From the cell containing the given text, extract its center point as (x, y) coordinate. 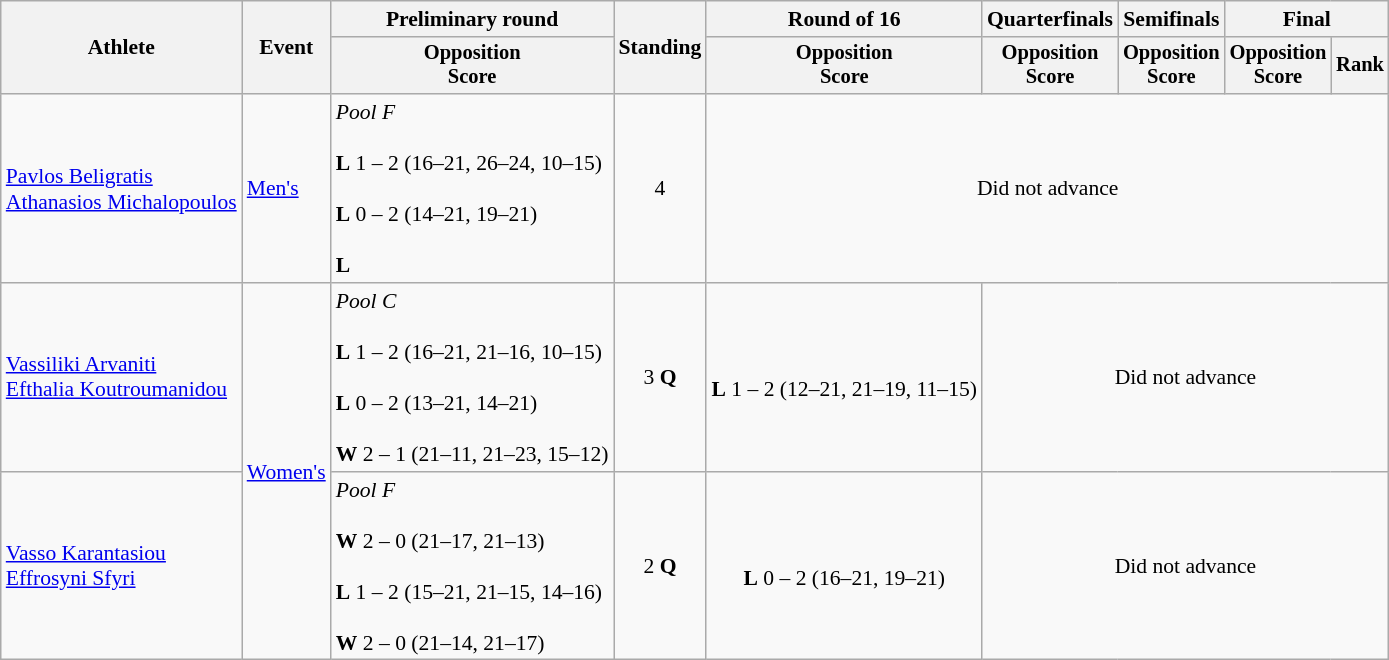
Women's (286, 472)
Vassiliki ArvanitiEfthalia Koutroumanidou (122, 378)
Athlete (122, 48)
Pavlos BeligratisAthanasios Michalopoulos (122, 188)
Men's (286, 188)
Pool CL 1 – 2 (16–21, 21–16, 10–15)L 0 – 2 (13–21, 14–21)W 2 – 1 (21–11, 21–23, 15–12) (472, 378)
Standing (660, 48)
Semifinals (1172, 19)
Final (1307, 19)
L 1 – 2 (12–21, 21–19, 11–15) (844, 378)
Event (286, 48)
4 (660, 188)
3 Q (660, 378)
Quarterfinals (1050, 19)
Preliminary round (472, 19)
Round of 16 (844, 19)
Rank (1360, 66)
Pool FL 1 – 2 (16–21, 26–24, 10–15)L 0 – 2 (14–21, 19–21)L (472, 188)
